Pinpoint the cell where the given text exists, returning its (x, y) midpoint coordinate. 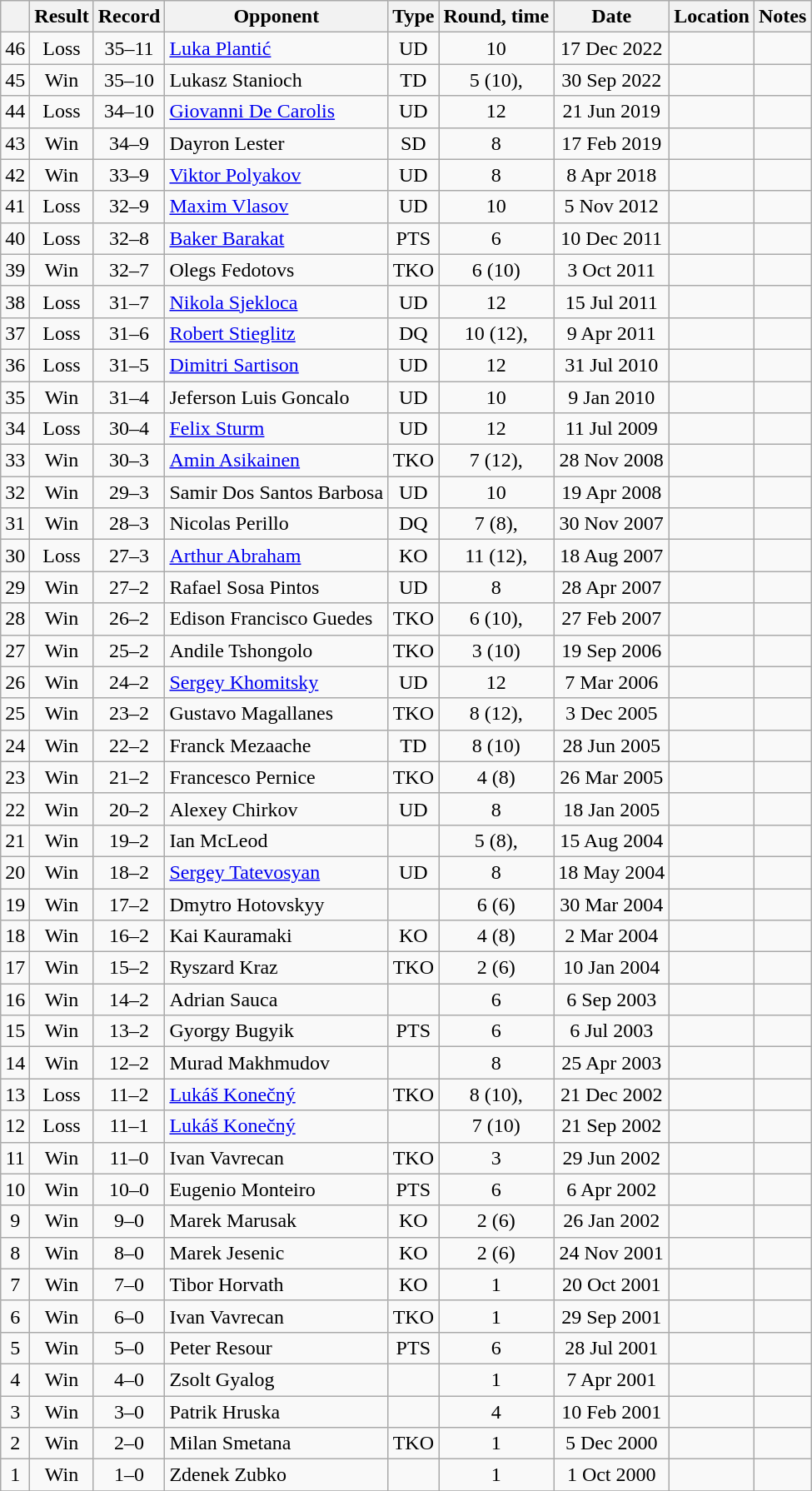
23 (15, 777)
31 (15, 524)
11 Jul 2009 (611, 429)
34–9 (129, 143)
19 Sep 2006 (611, 651)
6 (10), (496, 619)
Milan Smetana (276, 1444)
13 (15, 1095)
24 Nov 2001 (611, 1253)
Viktor Polyakov (276, 175)
21 Jun 2019 (611, 112)
29 Jun 2002 (611, 1158)
Dimitri Sartison (276, 365)
Gustavo Magallanes (276, 714)
10–0 (129, 1189)
34 (15, 429)
Franck Mezaache (276, 745)
Olegs Fedotovs (276, 270)
45 (15, 80)
28 Jun 2005 (611, 745)
25–2 (129, 651)
2 Mar 2004 (611, 936)
15 (15, 1031)
9–0 (129, 1221)
11 (15, 1158)
2–0 (129, 1444)
31 Jul 2010 (611, 365)
Baker Barakat (276, 238)
Gyorgy Bugyik (276, 1031)
31–4 (129, 397)
Ryszard Kraz (276, 968)
SD (413, 143)
10 Dec 2011 (611, 238)
6 Sep 2003 (611, 1000)
6 Apr 2002 (611, 1189)
7–0 (129, 1284)
14 (15, 1063)
30 Mar 2004 (611, 904)
19 Apr 2008 (611, 492)
17 (15, 968)
39 (15, 270)
Sergey Tatevosyan (276, 872)
Luka Plantić (276, 48)
5 (8), (496, 840)
30 Sep 2022 (611, 80)
46 (15, 48)
29–3 (129, 492)
9 Apr 2011 (611, 333)
7 (15, 1284)
18 May 2004 (611, 872)
13–2 (129, 1031)
29 Sep 2001 (611, 1316)
7 (8), (496, 524)
27–3 (129, 556)
Tibor Horvath (276, 1284)
1–0 (129, 1475)
37 (15, 333)
Opponent (276, 17)
Dmytro Hotovskyy (276, 904)
Marek Jesenic (276, 1253)
Arthur Abraham (276, 556)
Andile Tshongolo (276, 651)
5 (10), (496, 80)
28 Apr 2007 (611, 587)
36 (15, 365)
17 Dec 2022 (611, 48)
42 (15, 175)
40 (15, 238)
15–2 (129, 968)
24 (15, 745)
30 (15, 556)
29 (15, 587)
Kai Kauramaki (276, 936)
Zsolt Gyalog (276, 1379)
15 Aug 2004 (611, 840)
23–2 (129, 714)
43 (15, 143)
11–0 (129, 1158)
28 Jul 2001 (611, 1348)
Nicolas Perillo (276, 524)
25 (15, 714)
32 (15, 492)
Dayron Lester (276, 143)
31–6 (129, 333)
11–1 (129, 1126)
32–8 (129, 238)
30–4 (129, 429)
8 (10) (496, 745)
Ian McLeod (276, 840)
Zdenek Zubko (276, 1475)
11–2 (129, 1095)
22–2 (129, 745)
Date (611, 17)
44 (15, 112)
38 (15, 302)
28 (15, 619)
20 (15, 872)
Round, time (496, 17)
Amin Asikainen (276, 461)
5 (15, 1348)
Notes (782, 17)
19–2 (129, 840)
7 (12), (496, 461)
28 Nov 2008 (611, 461)
19 (15, 904)
18–2 (129, 872)
26–2 (129, 619)
Lukasz Stanioch (276, 80)
31–5 (129, 365)
25 Apr 2003 (611, 1063)
18 (15, 936)
21 Dec 2002 (611, 1095)
30 Nov 2007 (611, 524)
3 Oct 2011 (611, 270)
Location (712, 17)
6 (10) (496, 270)
Alexey Chirkov (276, 809)
Nikola Sjekloca (276, 302)
30–3 (129, 461)
22 (15, 809)
7 Mar 2006 (611, 682)
5 Dec 2000 (611, 1444)
7 Apr 2001 (611, 1379)
Samir Dos Santos Barbosa (276, 492)
8 (10), (496, 1095)
3 (10) (496, 651)
20 Oct 2001 (611, 1284)
26 Mar 2005 (611, 777)
26 Jan 2002 (611, 1221)
28–3 (129, 524)
24–2 (129, 682)
18 Jan 2005 (611, 809)
Sergey Khomitsky (276, 682)
Rafael Sosa Pintos (276, 587)
3 Dec 2005 (611, 714)
Patrik Hruska (276, 1412)
Maxim Vlasov (276, 207)
Felix Sturm (276, 429)
5–0 (129, 1348)
11 (12), (496, 556)
15 Jul 2011 (611, 302)
9 (15, 1221)
Francesco Pernice (276, 777)
8–0 (129, 1253)
Record (129, 17)
27–2 (129, 587)
26 (15, 682)
20–2 (129, 809)
10 (12), (496, 333)
4–0 (129, 1379)
6–0 (129, 1316)
2 (15, 1444)
Eugenio Monteiro (276, 1189)
33–9 (129, 175)
18 Aug 2007 (611, 556)
Type (413, 17)
35–10 (129, 80)
10 Jan 2004 (611, 968)
21 Sep 2002 (611, 1126)
Peter Resour (276, 1348)
33 (15, 461)
17 Feb 2019 (611, 143)
35 (15, 397)
Edison Francisco Guedes (276, 619)
16–2 (129, 936)
Giovanni De Carolis (276, 112)
6 Jul 2003 (611, 1031)
27 (15, 651)
27 Feb 2007 (611, 619)
34–10 (129, 112)
Adrian Sauca (276, 1000)
12–2 (129, 1063)
32–7 (129, 270)
14–2 (129, 1000)
21 (15, 840)
35–11 (129, 48)
Result (62, 17)
Murad Makhmudov (276, 1063)
21–2 (129, 777)
31–7 (129, 302)
5 Nov 2012 (611, 207)
Robert Stieglitz (276, 333)
8 (12), (496, 714)
3–0 (129, 1412)
6 (6) (496, 904)
16 (15, 1000)
Jeferson Luis Goncalo (276, 397)
7 (10) (496, 1126)
41 (15, 207)
17–2 (129, 904)
Marek Marusak (276, 1221)
1 Oct 2000 (611, 1475)
8 Apr 2018 (611, 175)
10 Feb 2001 (611, 1412)
32–9 (129, 207)
9 Jan 2010 (611, 397)
